Pinpoint the cell where the given text exists, returning its (x, y) midpoint coordinate. 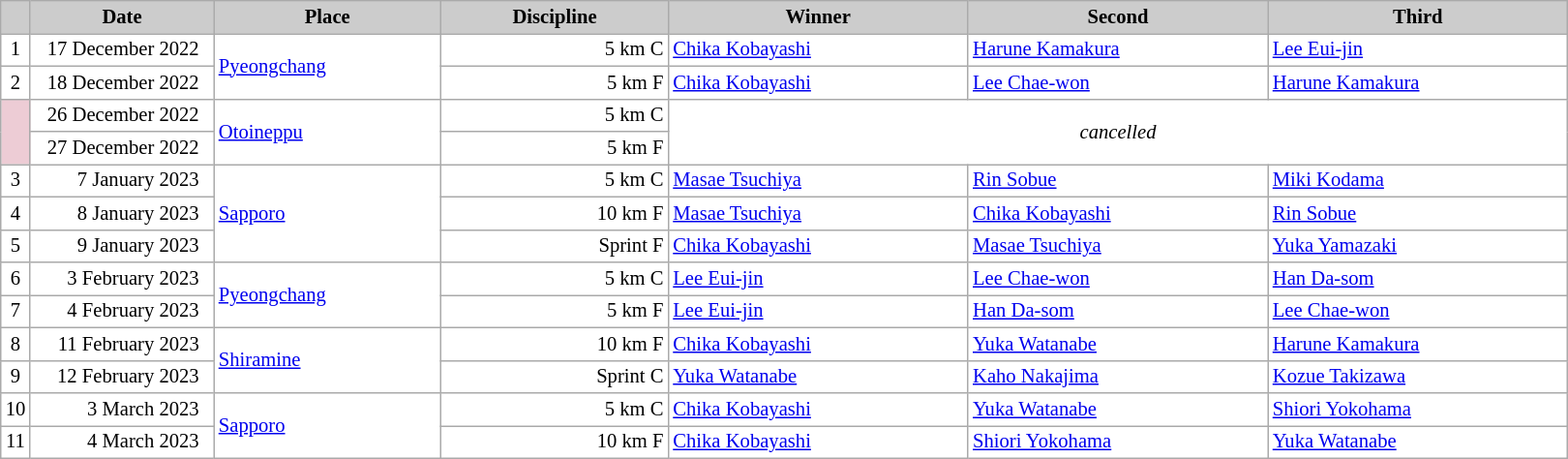
Discipline (556, 16)
12 February 2023 (122, 377)
Miki Kodama (1418, 180)
2 (15, 82)
Shiramine (327, 360)
Otoineppu (327, 132)
9 (15, 377)
27 December 2022 (122, 148)
4 March 2023 (122, 442)
Yuka Yamazaki (1418, 246)
26 December 2022 (122, 115)
Kaho Nakajima (1118, 377)
8 (15, 344)
7 (15, 311)
5 (15, 246)
7 January 2023 (122, 180)
4 (15, 213)
Winner (818, 16)
Sprint C (556, 377)
3 March 2023 (122, 410)
1 (15, 49)
11 February 2023 (122, 344)
6 (15, 278)
cancelled (1117, 132)
9 January 2023 (122, 246)
17 December 2022 (122, 49)
4 February 2023 (122, 311)
11 (15, 442)
Second (1118, 16)
10 (15, 410)
Kozue Takizawa (1418, 377)
Third (1418, 16)
Place (327, 16)
3 (15, 180)
Sprint F (556, 246)
8 January 2023 (122, 213)
18 December 2022 (122, 82)
3 February 2023 (122, 278)
Date (122, 16)
